Find where the given text appears and provide that cell's center as (x, y) coordinate. 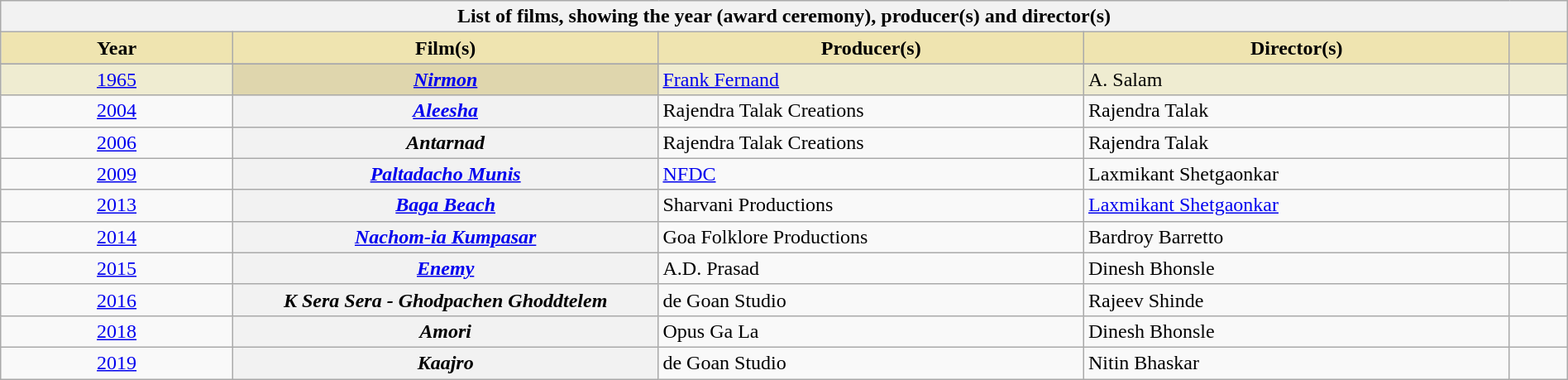
2013 (117, 205)
2016 (117, 300)
2009 (117, 174)
A.D. Prasad (872, 268)
Rajeev Shinde (1297, 300)
Aleesha (445, 111)
Frank Fernand (872, 79)
Nirmon (445, 79)
Director(s) (1297, 48)
Amori (445, 331)
K Sera Sera - Ghodpachen Ghoddtelem (445, 300)
Film(s) (445, 48)
Nachom-ia Kumpasar (445, 237)
2004 (117, 111)
Antarnad (445, 142)
Kaajro (445, 363)
Producer(s) (872, 48)
2015 (117, 268)
Bardroy Barretto (1297, 237)
Nitin Bhaskar (1297, 363)
A. Salam (1297, 79)
Sharvani Productions (872, 205)
Baga Beach (445, 205)
Year (117, 48)
List of films, showing the year (award ceremony), producer(s) and director(s) (784, 17)
2019 (117, 363)
2006 (117, 142)
Paltadacho Munis (445, 174)
2018 (117, 331)
NFDC (872, 174)
2014 (117, 237)
Goa Folklore Productions (872, 237)
Enemy (445, 268)
Opus Ga La (872, 331)
1965 (117, 79)
